Identify which cell holds the provided text, then report its [x, y] central coordinate. 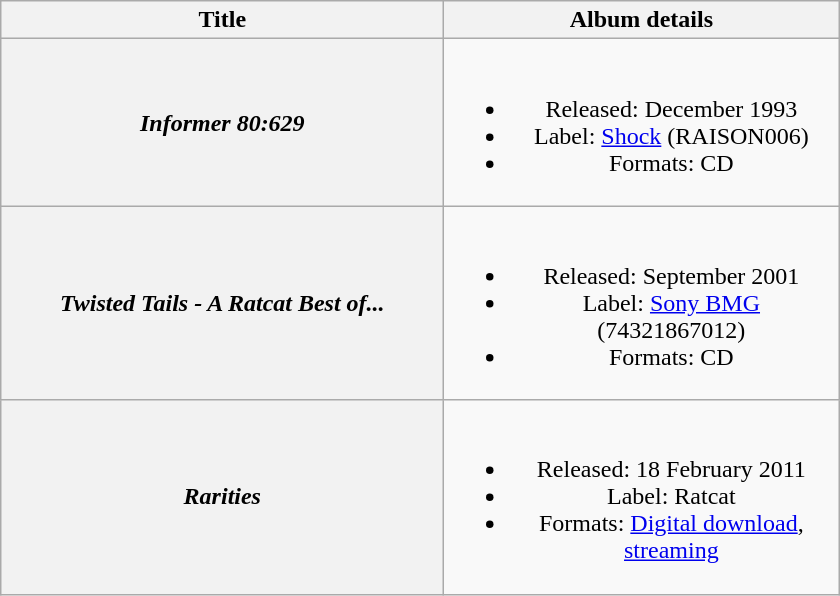
Released: September 2001Label: Sony BMG (74321867012)Formats: CD [642, 303]
Released: December 1993Label: Shock (RAISON006)Formats: CD [642, 122]
Title [222, 20]
Rarities [222, 497]
Twisted Tails - A Ratcat Best of... [222, 303]
Informer 80:629 [222, 122]
Released: 18 February 2011Label: RatcatFormats: Digital download, streaming [642, 497]
Album details [642, 20]
